Identify which cell holds the provided text, then report its (X, Y) central coordinate. 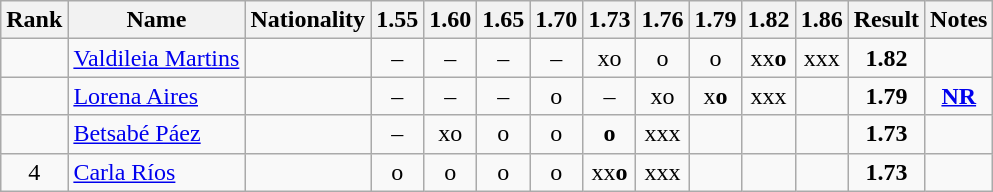
1.76 (662, 20)
Carla Ríos (156, 172)
1.86 (822, 20)
Notes (959, 20)
Valdileia Martins (156, 58)
NR (959, 96)
4 (34, 172)
1.60 (450, 20)
Name (156, 20)
Betsabé Páez (156, 134)
Lorena Aires (156, 96)
Result (886, 20)
Nationality (308, 20)
1.65 (504, 20)
1.55 (398, 20)
Rank (34, 20)
1.70 (556, 20)
